Return the [x, y] coordinate for the center point of the cell that contains the specified text.  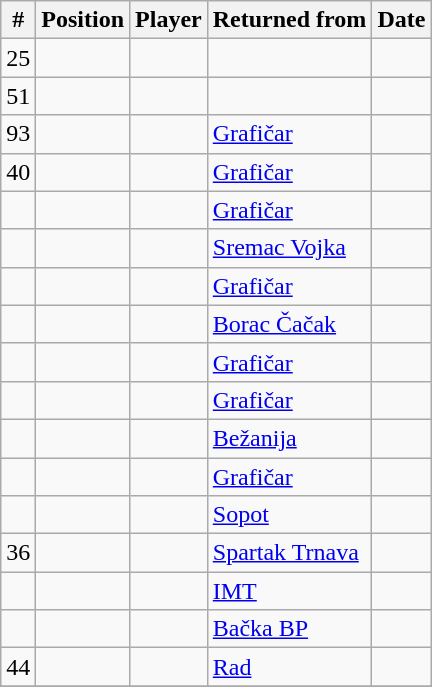
IMT [290, 591]
93 [18, 134]
Position [83, 20]
Bačka BP [290, 629]
44 [18, 667]
40 [18, 172]
Player [169, 20]
Spartak Trnava [290, 553]
Sopot [290, 515]
Sremac Vojka [290, 248]
Returned from [290, 20]
Borac Čačak [290, 324]
# [18, 20]
Date [402, 20]
25 [18, 58]
Rad [290, 667]
Bežanija [290, 438]
36 [18, 553]
51 [18, 96]
